Return (X, Y) of the center of cell containing provided text 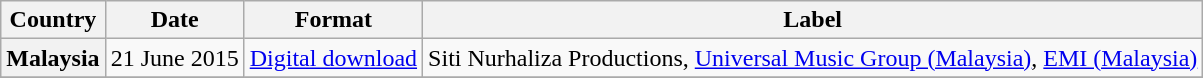
Country (53, 20)
Date (174, 20)
Siti Nurhaliza Productions, Universal Music Group (Malaysia), EMI (Malaysia) (813, 58)
Digital download (333, 58)
21 June 2015 (174, 58)
Format (333, 20)
Label (813, 20)
Malaysia (53, 58)
